Output the [X, Y] coordinate of the center of the cell containing the given text.  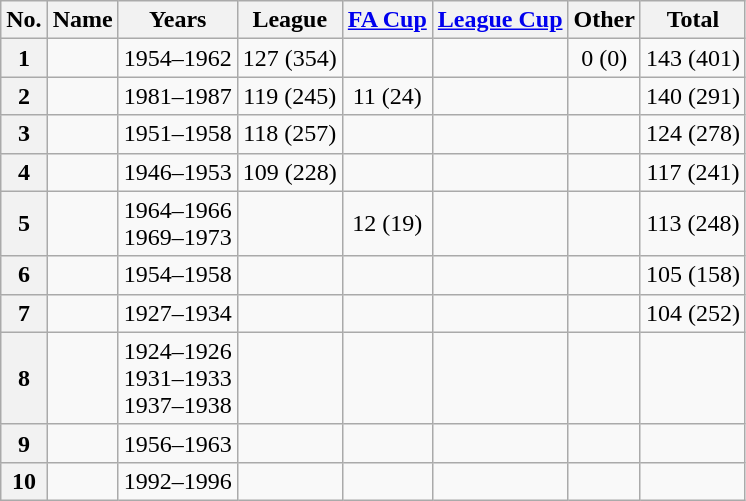
League [290, 20]
1924–19261931–19331937–1938 [178, 378]
118 (257) [290, 134]
113 (248) [692, 224]
Name [82, 20]
1992–1996 [178, 481]
9 [24, 443]
1954–1962 [178, 58]
1964–19661969–1973 [178, 224]
6 [24, 275]
0 (0) [604, 58]
No. [24, 20]
3 [24, 134]
1956–1963 [178, 443]
109 (228) [290, 172]
5 [24, 224]
Total [692, 20]
7 [24, 313]
1946–1953 [178, 172]
10 [24, 481]
119 (245) [290, 96]
4 [24, 172]
1 [24, 58]
117 (241) [692, 172]
1951–1958 [178, 134]
Other [604, 20]
1954–1958 [178, 275]
12 (19) [387, 224]
140 (291) [692, 96]
League Cup [500, 20]
124 (278) [692, 134]
143 (401) [692, 58]
105 (158) [692, 275]
8 [24, 378]
Years [178, 20]
1927–1934 [178, 313]
104 (252) [692, 313]
127 (354) [290, 58]
FA Cup [387, 20]
1981–1987 [178, 96]
2 [24, 96]
11 (24) [387, 96]
